For the text-containing cell, return its midpoint in [x, y] coordinate format. 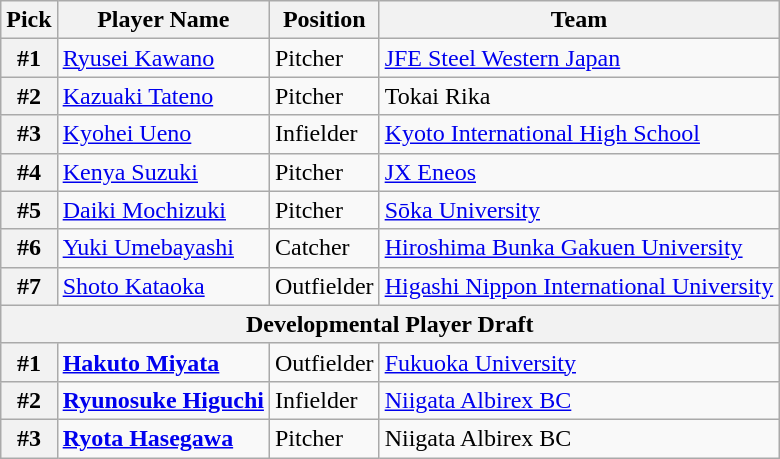
JX Eneos [579, 172]
Catcher [324, 248]
Position [324, 20]
Yuki Umebayashi [163, 248]
Developmental Player Draft [390, 324]
Shoto Kataoka [163, 286]
#5 [29, 210]
Team [579, 20]
Hiroshima Bunka Gakuen University [579, 248]
Higashi Nippon International University [579, 286]
Kazuaki Tateno [163, 96]
Tokai Rika [579, 96]
Ryunosuke Higuchi [163, 400]
#6 [29, 248]
#4 [29, 172]
Ryusei Kawano [163, 58]
#7 [29, 286]
Fukuoka University [579, 362]
Kyoto International High School [579, 134]
JFE Steel Western Japan [579, 58]
Sōka University [579, 210]
Player Name [163, 20]
Ryota Hasegawa [163, 438]
Daiki Mochizuki [163, 210]
Pick [29, 20]
Kenya Suzuki [163, 172]
Hakuto Miyata [163, 362]
Kyohei Ueno [163, 134]
